Pinpoint the cell where the given text exists, returning its (X, Y) midpoint coordinate. 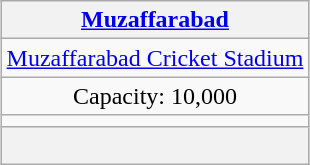
Capacity: 10,000 (155, 96)
Muzaffarabad Cricket Stadium (155, 58)
Muzaffarabad (155, 20)
